Search for the cell housing the specified text and yield its (X, Y) center coordinate. 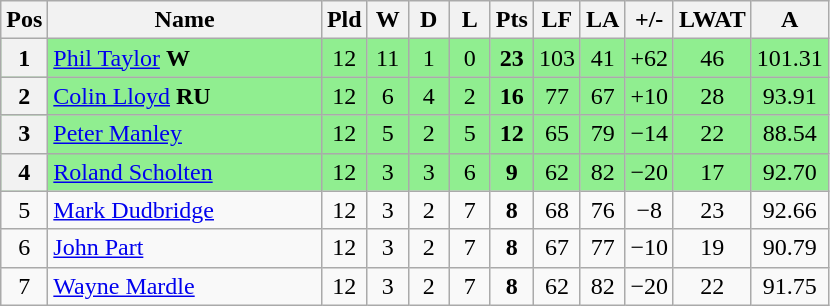
Phil Taylor W (185, 58)
+10 (650, 96)
LA (602, 20)
W (388, 20)
88.54 (790, 134)
28 (712, 96)
68 (556, 210)
+/- (650, 20)
Roland Scholten (185, 172)
+62 (650, 58)
Wayne Mardle (185, 286)
−10 (650, 248)
Pld (344, 20)
Mark Dudbridge (185, 210)
Colin Lloyd RU (185, 96)
65 (556, 134)
D (428, 20)
−14 (650, 134)
9 (512, 172)
19 (712, 248)
46 (712, 58)
16 (512, 96)
91.75 (790, 286)
17 (712, 172)
A (790, 20)
90.79 (790, 248)
41 (602, 58)
LF (556, 20)
93.91 (790, 96)
Pos (24, 20)
LWAT (712, 20)
92.70 (790, 172)
John Part (185, 248)
103 (556, 58)
0 (470, 58)
11 (388, 58)
79 (602, 134)
76 (602, 210)
Name (185, 20)
Peter Manley (185, 134)
−8 (650, 210)
101.31 (790, 58)
L (470, 20)
Pts (512, 20)
92.66 (790, 210)
